Capture the cell that displays the provided text and extract its (x, y) central coordinate. 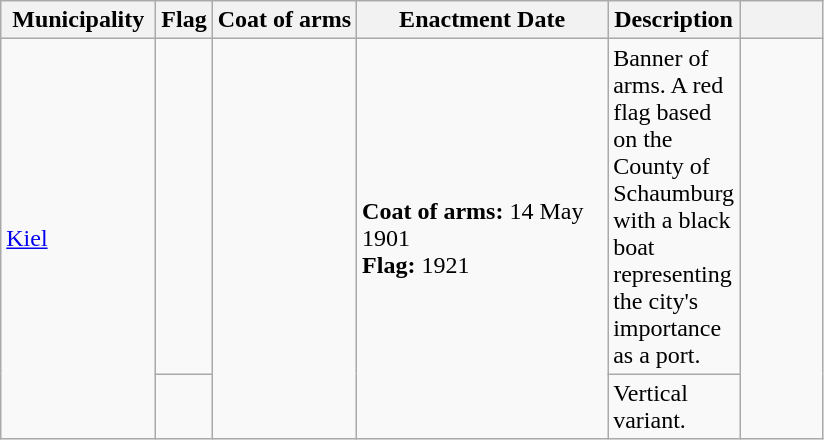
Vertical variant. (674, 406)
Enactment Date (482, 20)
Municipality (78, 20)
Description (674, 20)
Coat of arms (284, 20)
Banner of arms. A red flag based on the County of Schaumburg with a black boat representing the city's importance as a port. (674, 206)
Coat of arms: 14 May 1901Flag: 1921 (482, 239)
Flag (184, 20)
Kiel (78, 239)
